Identify which cell holds the provided text, then report its (X, Y) central coordinate. 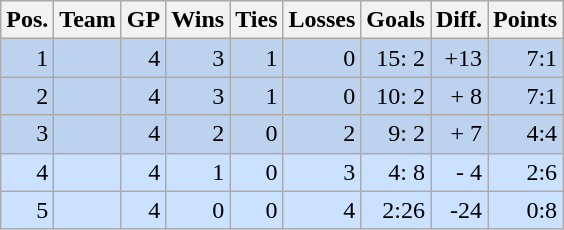
Ties (256, 20)
Team (88, 20)
9: 2 (396, 134)
+13 (458, 58)
4: 8 (396, 172)
- 4 (458, 172)
+ 7 (458, 134)
4:4 (526, 134)
GP (143, 20)
Losses (322, 20)
0:8 (526, 210)
5 (28, 210)
Diff. (458, 20)
Goals (396, 20)
15: 2 (396, 58)
10: 2 (396, 96)
2:26 (396, 210)
Points (526, 20)
Wins (198, 20)
-24 (458, 210)
2:6 (526, 172)
Pos. (28, 20)
+ 8 (458, 96)
